Extract the [X, Y] coordinate from the center of the cell holding the provided text.  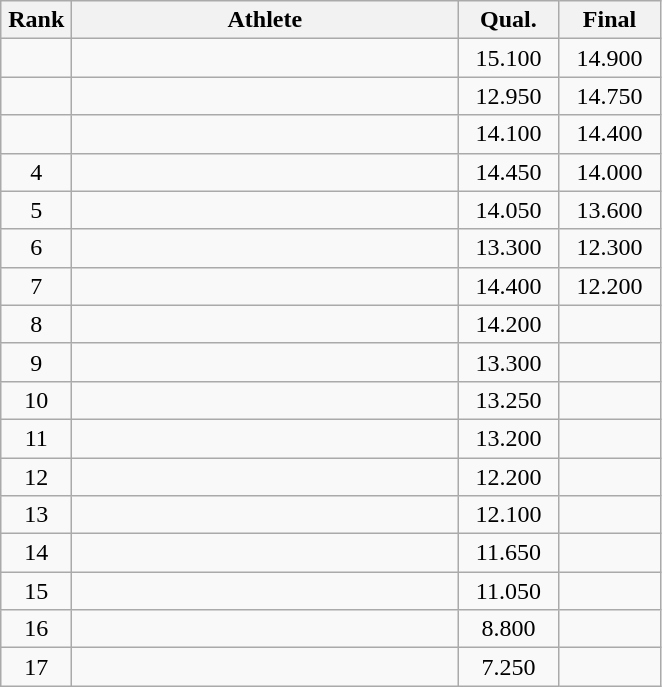
9 [36, 362]
14.000 [610, 172]
15.100 [508, 58]
Qual. [508, 20]
4 [36, 172]
8 [36, 324]
16 [36, 629]
14.050 [508, 210]
14.750 [610, 96]
13.250 [508, 400]
8.800 [508, 629]
17 [36, 667]
11.650 [508, 553]
7.250 [508, 667]
7 [36, 286]
14 [36, 553]
Rank [36, 20]
12.300 [610, 248]
14.900 [610, 58]
14.100 [508, 134]
13.600 [610, 210]
12.100 [508, 515]
Athlete [265, 20]
6 [36, 248]
13.200 [508, 438]
11.050 [508, 591]
14.200 [508, 324]
14.450 [508, 172]
12.950 [508, 96]
10 [36, 400]
11 [36, 438]
5 [36, 210]
Final [610, 20]
15 [36, 591]
12 [36, 477]
13 [36, 515]
